Extract the [X, Y] coordinate from the center of the cell holding the provided text.  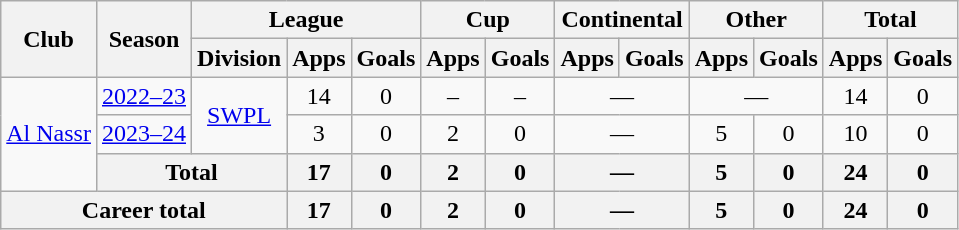
10 [855, 134]
2022–23 [144, 96]
Al Nassr [49, 134]
2023–24 [144, 134]
Club [49, 39]
Other [756, 20]
Career total [144, 210]
SWPL [240, 115]
Cup [488, 20]
3 [319, 134]
League [306, 20]
Division [240, 58]
Season [144, 39]
Continental [622, 20]
